Return [x, y] of the center of cell containing provided text 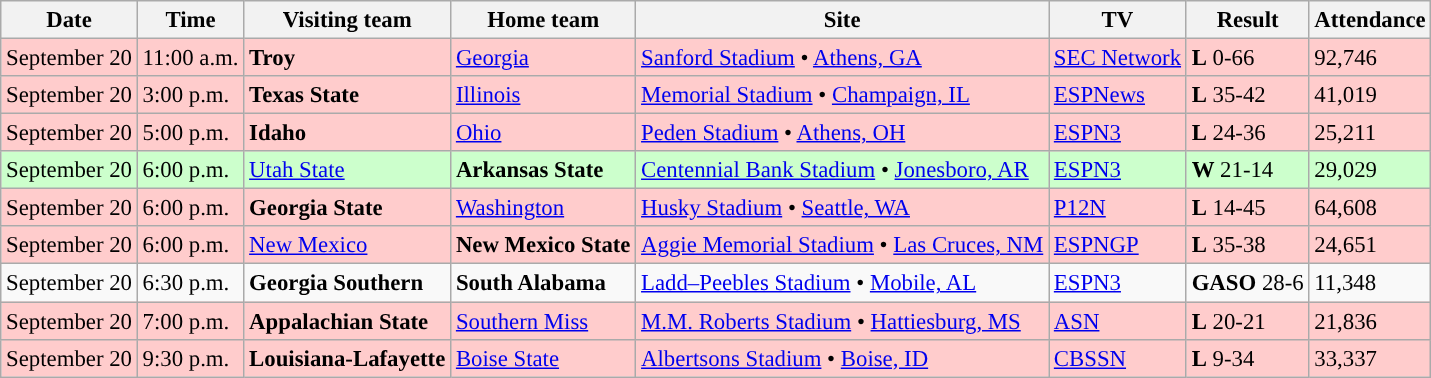
Peden Stadium • Athens, OH [842, 133]
9:30 p.m. [190, 358]
24,651 [1370, 245]
New Mexico [348, 245]
3:00 p.m. [190, 95]
Ohio [544, 133]
21,836 [1370, 321]
Result [1248, 20]
Memorial Stadium • Champaign, IL [842, 95]
Georgia State [348, 208]
Boise State [544, 358]
6:30 p.m. [190, 283]
33,337 [1370, 358]
11:00 a.m. [190, 58]
Troy [348, 58]
Idaho [348, 133]
CBSSN [1118, 358]
11,348 [1370, 283]
New Mexico State [544, 245]
W 21-14 [1248, 170]
GASO 28-6 [1248, 283]
ESPNGP [1118, 245]
Home team [544, 20]
Louisiana-Lafayette [348, 358]
L 0-66 [1248, 58]
7:00 p.m. [190, 321]
Centennial Bank Stadium • Jonesboro, AR [842, 170]
Site [842, 20]
L 20-21 [1248, 321]
92,746 [1370, 58]
L 9-34 [1248, 358]
Georgia [544, 58]
Southern Miss [544, 321]
M.M. Roberts Stadium • Hattiesburg, MS [842, 321]
L 35-38 [1248, 245]
South Alabama [544, 283]
L 35-42 [1248, 95]
ASN [1118, 321]
Washington [544, 208]
Date [69, 20]
Visiting team [348, 20]
Illinois [544, 95]
TV [1118, 20]
Utah State [348, 170]
Aggie Memorial Stadium • Las Cruces, NM [842, 245]
Ladd–Peebles Stadium • Mobile, AL [842, 283]
Husky Stadium • Seattle, WA [842, 208]
Sanford Stadium • Athens, GA [842, 58]
Georgia Southern [348, 283]
41,019 [1370, 95]
P12N [1118, 208]
L 24-36 [1248, 133]
ESPNews [1118, 95]
Arkansas State [544, 170]
Albertsons Stadium • Boise, ID [842, 358]
25,211 [1370, 133]
Attendance [1370, 20]
5:00 p.m. [190, 133]
Texas State [348, 95]
SEC Network [1118, 58]
29,029 [1370, 170]
64,608 [1370, 208]
Appalachian State [348, 321]
Time [190, 20]
L 14-45 [1248, 208]
